Capture the cell that displays the provided text and extract its (X, Y) central coordinate. 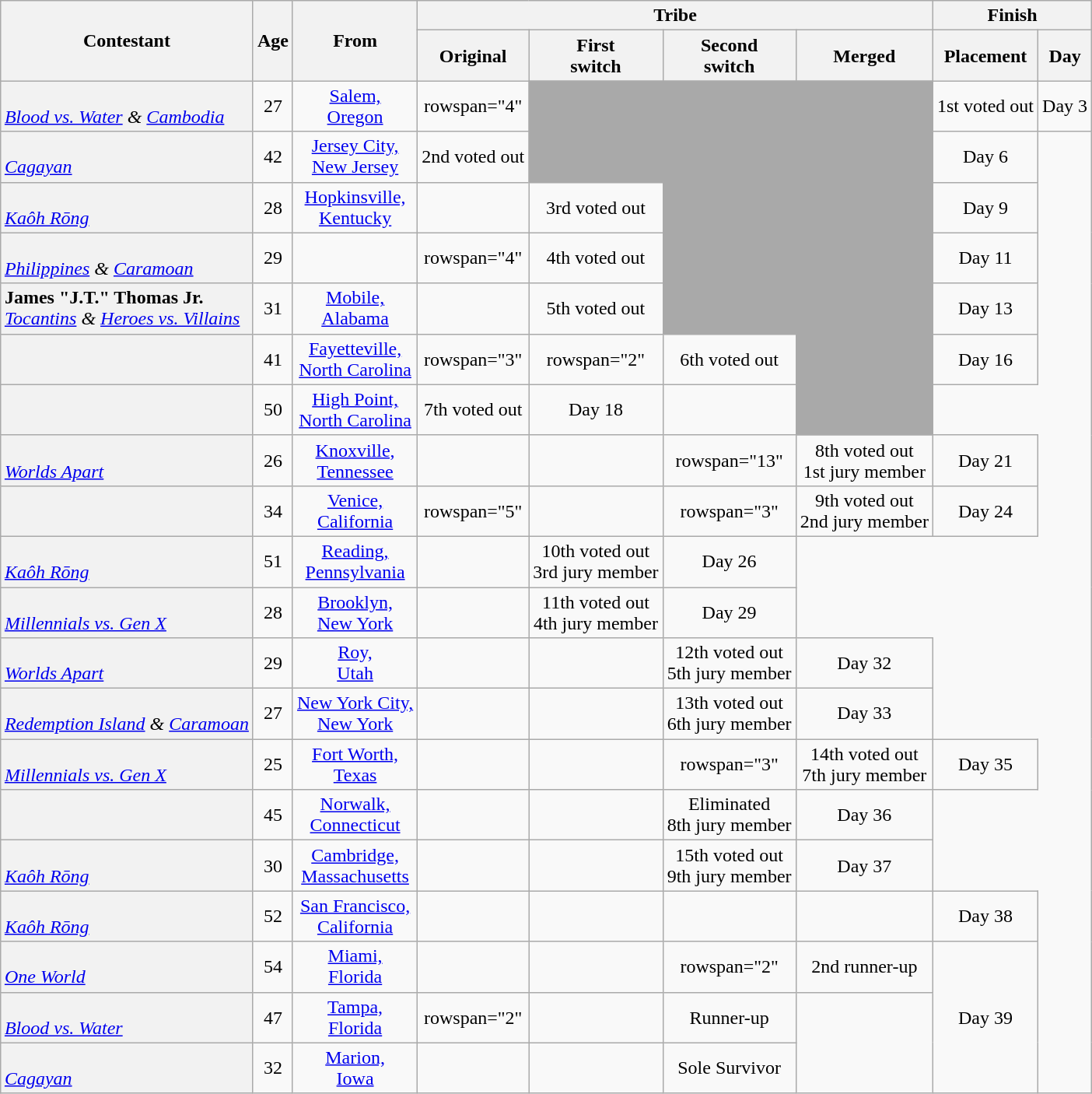
Firstswitch (596, 56)
12th voted out5th jury member (730, 663)
9th voted out2nd jury member (864, 510)
54 (272, 966)
Day (1066, 56)
Day 11 (985, 258)
James "J.T." Thomas Jr.Tocantins & Heroes vs. Villains (126, 308)
Secondswitch (730, 56)
Day 35 (985, 764)
Day 39 (985, 1018)
15th voted out9th jury member (730, 865)
Roy,Utah (355, 663)
Merged (864, 56)
One World (126, 966)
Fayetteville,North Carolina (355, 359)
13th voted out6th jury member (730, 714)
Day 3 (1066, 106)
Placement (985, 56)
Contestant (126, 40)
Day 38 (985, 917)
Reading,Pennsylvania (355, 562)
Cambridge,Massachusetts (355, 865)
Day 33 (864, 714)
Jersey City,New Jersey (355, 157)
Sole Survivor (730, 1068)
5th voted out (596, 308)
2nd voted out (473, 157)
Day 26 (730, 562)
Miami,Florida (355, 966)
Day 6 (985, 157)
45 (272, 815)
Day 36 (864, 815)
52 (272, 917)
Day 24 (985, 510)
3rd voted out (596, 207)
51 (272, 562)
Day 16 (985, 359)
Tampa,Florida (355, 1018)
Day 32 (864, 663)
Original (473, 56)
Day 18 (596, 409)
Philippines & Caramoan (126, 258)
34 (272, 510)
Day 13 (985, 308)
Redemption Island & Caramoan (126, 714)
30 (272, 865)
rowspan="13" (730, 461)
rowspan="5" (473, 510)
11th voted out4th jury member (596, 612)
Day 9 (985, 207)
4th voted out (596, 258)
Tribe (675, 16)
26 (272, 461)
Marion,Iowa (355, 1068)
Day 29 (730, 612)
10th voted out3rd jury member (596, 562)
New York City,New York (355, 714)
From (355, 40)
2nd runner-up (864, 966)
42 (272, 157)
Mobile,Alabama (355, 308)
25 (272, 764)
31 (272, 308)
Day 37 (864, 865)
Hopkinsville,Kentucky (355, 207)
Eliminated8th jury member (730, 815)
1st voted out (985, 106)
High Point,North Carolina (355, 409)
Fort Worth,Texas (355, 764)
Salem,Oregon (355, 106)
Blood vs. Water (126, 1018)
32 (272, 1068)
Runner-up (730, 1018)
San Francisco,California (355, 917)
6th voted out (730, 359)
Knoxville,Tennessee (355, 461)
Age (272, 40)
Brooklyn,New York (355, 612)
14th voted out7th jury member (864, 764)
47 (272, 1018)
7th voted out (473, 409)
Blood vs. Water & Cambodia (126, 106)
50 (272, 409)
Finish (1012, 16)
41 (272, 359)
Norwalk,Connecticut (355, 815)
Day 21 (985, 461)
8th voted out1st jury member (864, 461)
Venice,California (355, 510)
